Search for the cell housing the specified text and yield its [X, Y] center coordinate. 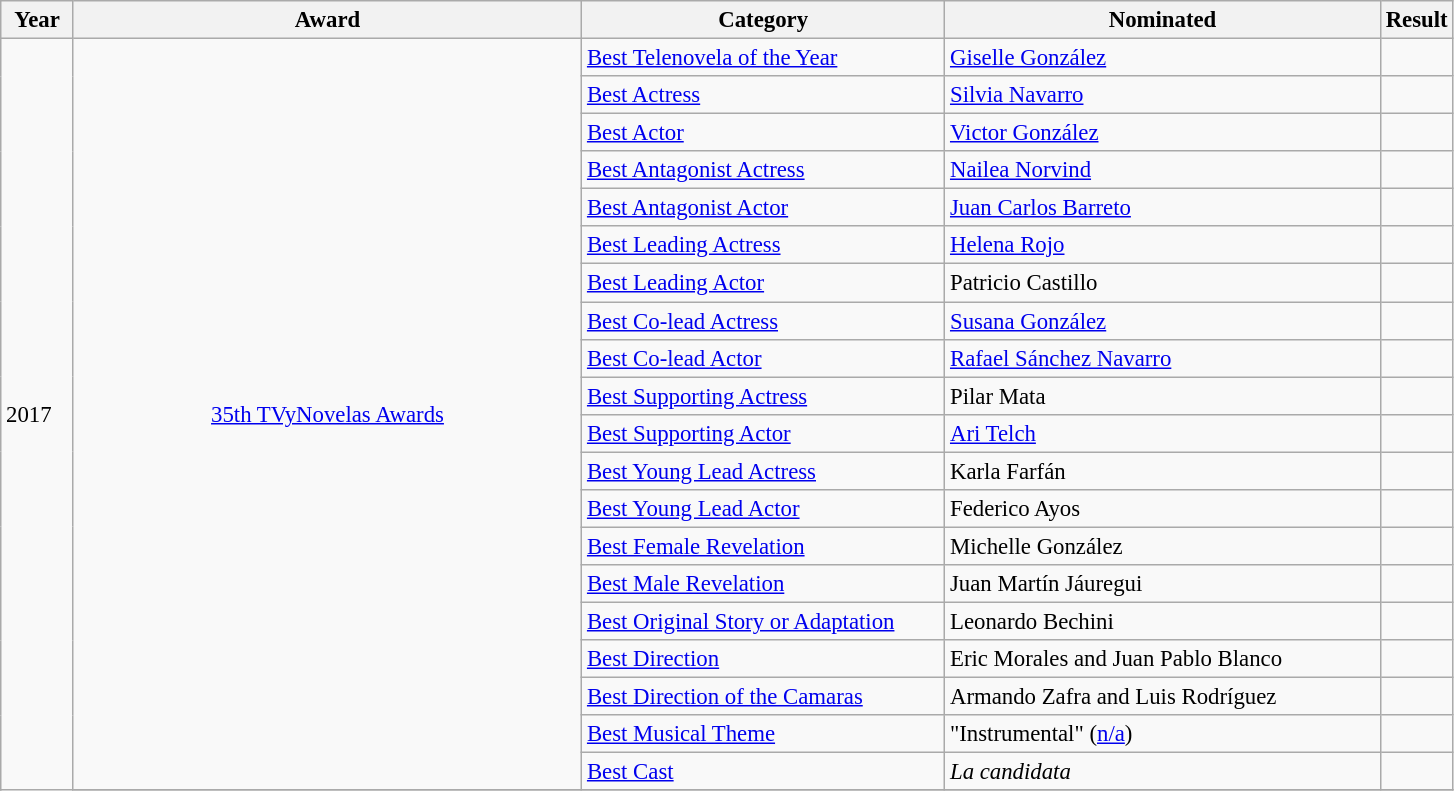
Year [38, 20]
35th TVyNovelas Awards [327, 415]
Rafael Sánchez Navarro [1163, 358]
Silvia Navarro [1163, 95]
Best Leading Actor [764, 283]
Best Female Revelation [764, 546]
Best Leading Actress [764, 245]
Best Direction of the Camaras [764, 697]
Award [327, 20]
Pilar Mata [1163, 396]
Best Direction [764, 659]
Best Male Revelation [764, 584]
Best Musical Theme [764, 734]
Best Antagonist Actress [764, 170]
Helena Rojo [1163, 245]
Result [1416, 20]
Best Young Lead Actor [764, 509]
Best Co-lead Actress [764, 321]
Michelle González [1163, 546]
Victor González [1163, 133]
Nominated [1163, 20]
Armando Zafra and Luis Rodríguez [1163, 697]
Leonardo Bechini [1163, 621]
Best Supporting Actor [764, 433]
"Instrumental" (n/a) [1163, 734]
Nailea Norvind [1163, 170]
Best Antagonist Actor [764, 208]
Giselle González [1163, 58]
Susana González [1163, 321]
Best Telenovela of the Year [764, 58]
Ari Telch [1163, 433]
2017 [38, 415]
Federico Ayos [1163, 509]
Best Cast [764, 772]
Best Co-lead Actor [764, 358]
Karla Farfán [1163, 471]
La candidata [1163, 772]
Juan Carlos Barreto [1163, 208]
Category [764, 20]
Juan Martín Jáuregui [1163, 584]
Best Actress [764, 95]
Best Young Lead Actress [764, 471]
Eric Morales and Juan Pablo Blanco [1163, 659]
Patricio Castillo [1163, 283]
Best Actor [764, 133]
Best Original Story or Adaptation [764, 621]
Best Supporting Actress [764, 396]
